Determine the [x, y] coordinate at the center of the cell enclosing the given text.  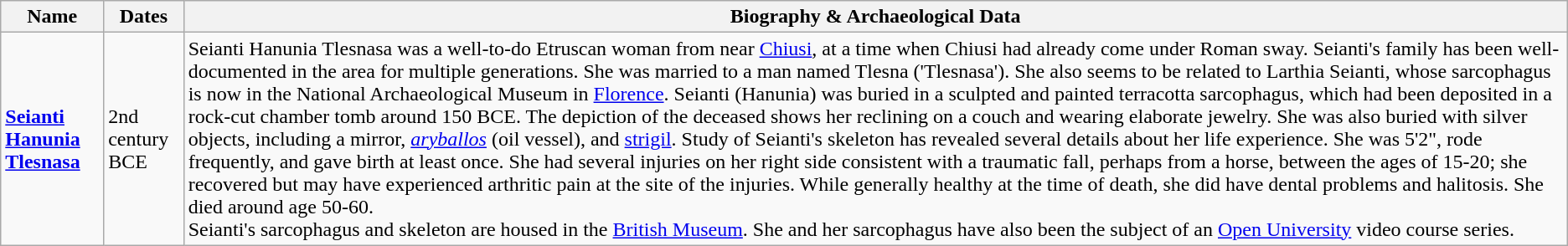
Biography & Archaeological Data [875, 17]
Dates [144, 17]
Seianti Hanunia Tlesnasa [52, 139]
Name [52, 17]
2nd century BCE [144, 139]
